Pinpoint the cell where the given text exists, returning its (X, Y) midpoint coordinate. 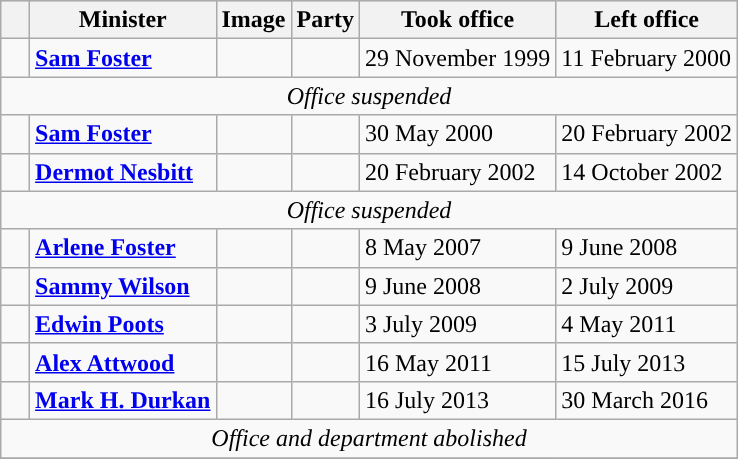
16 May 2011 (457, 362)
14 October 2002 (647, 172)
Image (254, 20)
15 July 2013 (647, 362)
Party (325, 20)
2 July 2009 (647, 286)
Took office (457, 20)
Minister (123, 20)
4 May 2011 (647, 324)
Edwin Poots (123, 324)
11 February 2000 (647, 58)
3 July 2009 (457, 324)
30 March 2016 (647, 400)
16 July 2013 (457, 400)
29 November 1999 (457, 58)
Mark H. Durkan (123, 400)
Office and department abolished (370, 438)
Left office (647, 20)
Dermot Nesbitt (123, 172)
30 May 2000 (457, 134)
Arlene Foster (123, 248)
Sammy Wilson (123, 286)
8 May 2007 (457, 248)
Alex Attwood (123, 362)
